Scan for the cell matching the given text and deliver its [x, y] coordinate at center. 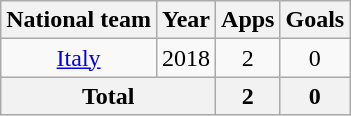
Apps [248, 20]
Year [186, 20]
National team [79, 20]
Goals [315, 20]
2018 [186, 58]
Total [108, 96]
Italy [79, 58]
